For the text-containing cell, return its midpoint in [X, Y] coordinate format. 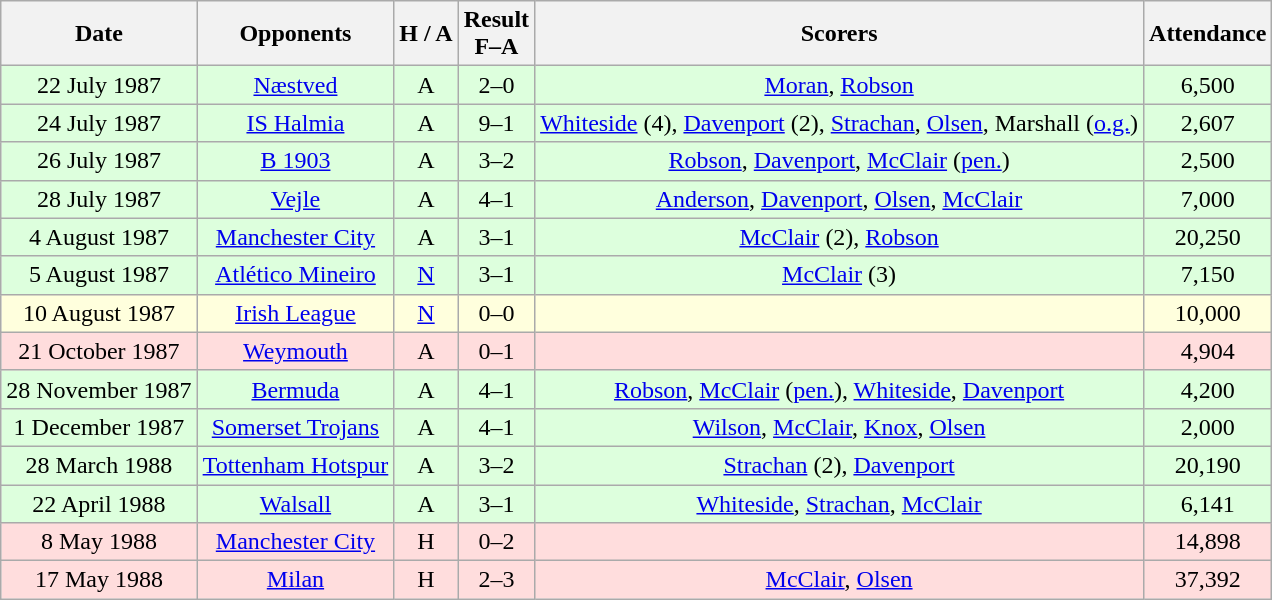
26 July 1987 [99, 161]
4 August 1987 [99, 237]
20,190 [1208, 465]
8 May 1988 [99, 542]
7,150 [1208, 275]
10 August 1987 [99, 313]
Walsall [296, 503]
McClair (2), Robson [840, 237]
0–0 [496, 313]
1 December 1987 [99, 427]
Scorers [840, 34]
22 July 1987 [99, 85]
McClair, Olsen [840, 580]
21 October 1987 [99, 351]
4,200 [1208, 389]
6,141 [1208, 503]
Næstved [296, 85]
Weymouth [296, 351]
20,250 [1208, 237]
0–2 [496, 542]
6,500 [1208, 85]
Date [99, 34]
Atlético Mineiro [296, 275]
Whiteside (4), Davenport (2), Strachan, Olsen, Marshall (o.g.) [840, 123]
14,898 [1208, 542]
0–1 [496, 351]
5 August 1987 [99, 275]
ResultF–A [496, 34]
2–0 [496, 85]
Opponents [296, 34]
H / A [426, 34]
2–3 [496, 580]
Vejle [296, 199]
Somerset Trojans [296, 427]
17 May 1988 [99, 580]
B 1903 [296, 161]
28 July 1987 [99, 199]
Wilson, McClair, Knox, Olsen [840, 427]
IS Halmia [296, 123]
28 March 1988 [99, 465]
2,000 [1208, 427]
24 July 1987 [99, 123]
Attendance [1208, 34]
Milan [296, 580]
Irish League [296, 313]
Robson, Davenport, McClair (pen.) [840, 161]
28 November 1987 [99, 389]
4,904 [1208, 351]
2,607 [1208, 123]
22 April 1988 [99, 503]
10,000 [1208, 313]
Robson, McClair (pen.), Whiteside, Davenport [840, 389]
Tottenham Hotspur [296, 465]
9–1 [496, 123]
Strachan (2), Davenport [840, 465]
37,392 [1208, 580]
Whiteside, Strachan, McClair [840, 503]
7,000 [1208, 199]
Anderson, Davenport, Olsen, McClair [840, 199]
Moran, Robson [840, 85]
2,500 [1208, 161]
Bermuda [296, 389]
McClair (3) [840, 275]
